Output the [X, Y] coordinate of the center of the cell containing the given text.  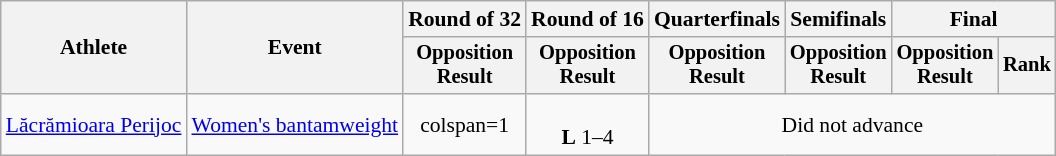
Semifinals [838, 19]
L 1–4 [588, 124]
Did not advance [852, 124]
Rank [1027, 66]
Women's bantamweight [294, 124]
Athlete [94, 48]
Event [294, 48]
Round of 16 [588, 19]
Quarterfinals [717, 19]
Lăcrămioara Perijoc [94, 124]
Round of 32 [464, 19]
colspan=1 [464, 124]
Final [974, 19]
